Extract the (x, y) coordinate from the center of the cell holding the provided text.  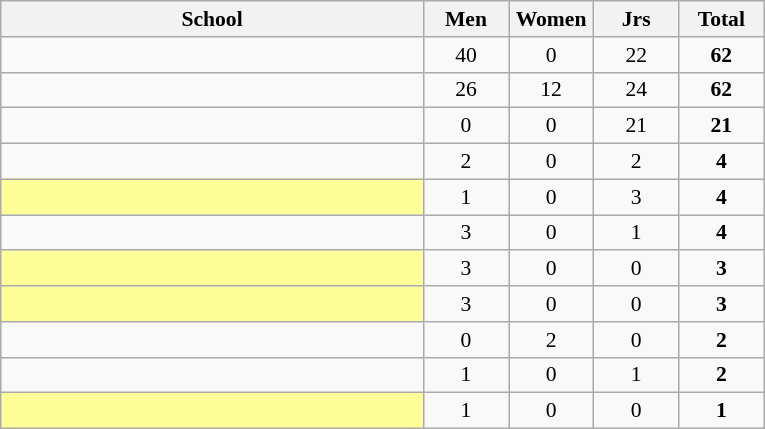
22 (636, 55)
Total (722, 19)
40 (466, 55)
Jrs (636, 19)
School (212, 19)
Women (550, 19)
26 (466, 90)
12 (550, 90)
24 (636, 90)
Men (466, 19)
